Detect which cell encompasses the target text, then output its [x, y] center coordinate. 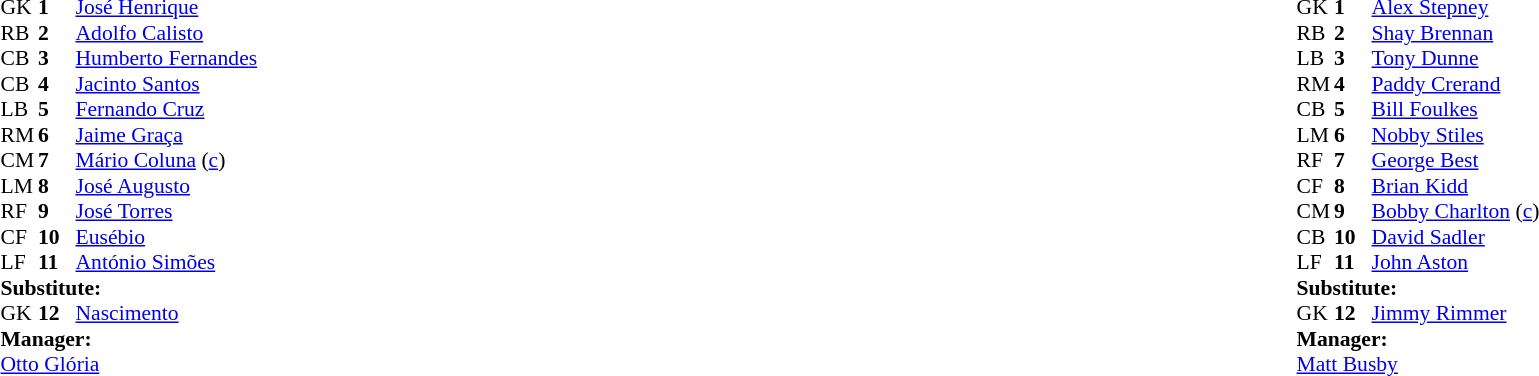
Jaime Graça [167, 135]
Manager: [128, 339]
Nascimento [167, 313]
José Augusto [167, 186]
Jacinto Santos [167, 84]
Adolfo Calisto [167, 33]
Mário Coluna (c) [167, 161]
Substitute: [128, 288]
José Torres [167, 211]
António Simões [167, 263]
Humberto Fernandes [167, 59]
Fernando Cruz [167, 109]
Eusébio [167, 237]
